Scan for the cell matching the given text and deliver its [x, y] coordinate at center. 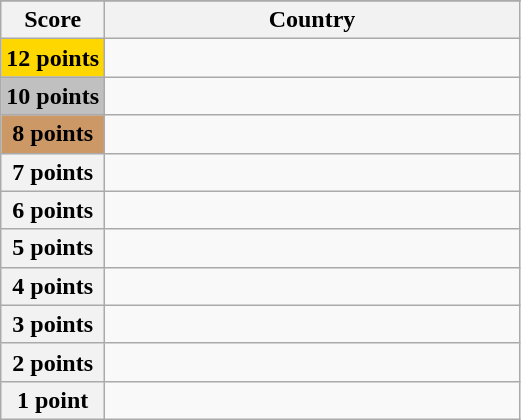
10 points [53, 96]
8 points [53, 134]
5 points [53, 248]
Score [53, 20]
12 points [53, 58]
6 points [53, 210]
7 points [53, 172]
1 point [53, 400]
4 points [53, 286]
Country [312, 20]
3 points [53, 324]
2 points [53, 362]
